Provide the (x, y) coordinate of the cell's center where the given text is located.  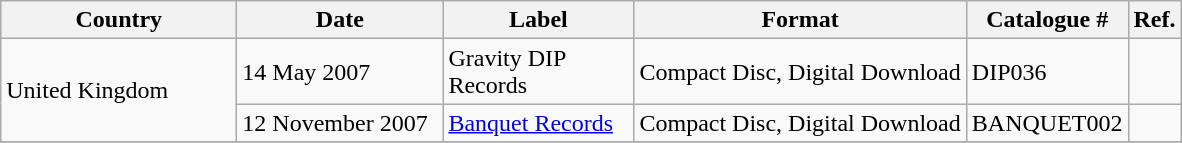
Date (340, 20)
Country (119, 20)
14 May 2007 (340, 72)
Catalogue # (1047, 20)
United Kingdom (119, 90)
DIP036 (1047, 72)
Label (538, 20)
BANQUET002 (1047, 123)
12 November 2007 (340, 123)
Gravity DIP Records (538, 72)
Ref. (1154, 20)
Banquet Records (538, 123)
Format (800, 20)
